Pinpoint the cell where the given text exists, returning its (X, Y) midpoint coordinate. 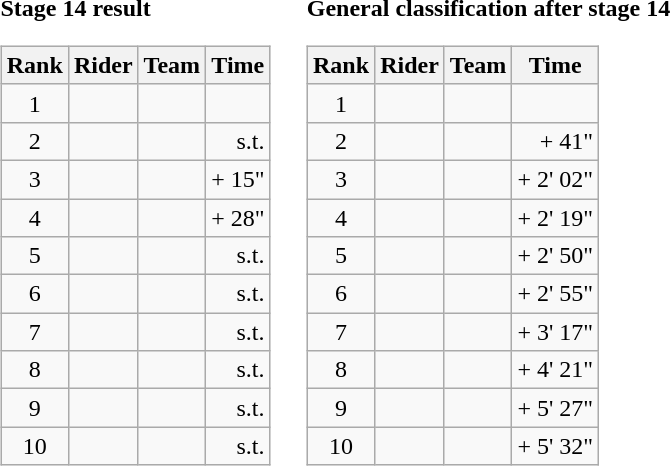
+ 15" (238, 179)
+ 41" (556, 141)
+ 5' 32" (556, 446)
+ 2' 55" (556, 294)
+ 2' 19" (556, 217)
+ 5' 27" (556, 408)
+ 4' 21" (556, 370)
+ 3' 17" (556, 332)
+ 2' 02" (556, 179)
+ 28" (238, 217)
+ 2' 50" (556, 256)
